Find where the given text appears and provide that cell's center as [x, y] coordinate. 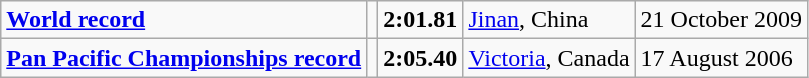
2:01.81 [420, 20]
17 August 2006 [721, 58]
Jinan, China [549, 20]
World record [184, 20]
2:05.40 [420, 58]
21 October 2009 [721, 20]
Pan Pacific Championships record [184, 58]
Victoria, Canada [549, 58]
